Extract the (x, y) coordinate from the center of the cell holding the provided text.  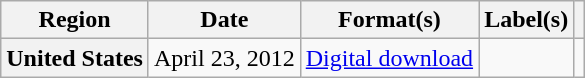
Digital download (389, 58)
Format(s) (389, 20)
April 23, 2012 (224, 58)
United States (75, 58)
Date (224, 20)
Label(s) (526, 20)
Region (75, 20)
